Return the [x, y] coordinate for the center point of the cell that contains the specified text.  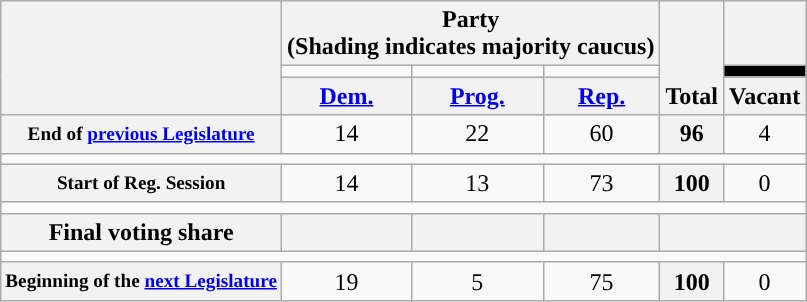
73 [602, 183]
4 [764, 134]
60 [602, 134]
5 [477, 281]
19 [347, 281]
Party (Shading indicates majority caucus) [471, 34]
96 [692, 134]
75 [602, 281]
Final voting share [142, 232]
Dem. [347, 96]
Beginning of the next Legislature [142, 281]
End of previous Legislature [142, 134]
Start of Reg. Session [142, 183]
Prog. [477, 96]
22 [477, 134]
Rep. [602, 96]
Total [692, 58]
13 [477, 183]
Vacant [764, 96]
